For the text-containing cell, return its midpoint in [X, Y] coordinate format. 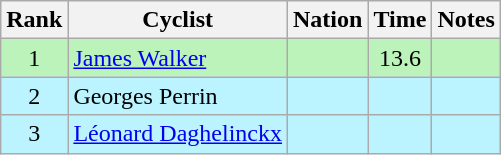
2 [34, 96]
Notes [466, 20]
13.6 [400, 58]
Léonard Daghelinckx [178, 134]
Cyclist [178, 20]
Time [400, 20]
James Walker [178, 58]
Nation [328, 20]
Rank [34, 20]
1 [34, 58]
3 [34, 134]
Georges Perrin [178, 96]
